Return [X, Y] of the center of cell containing provided text 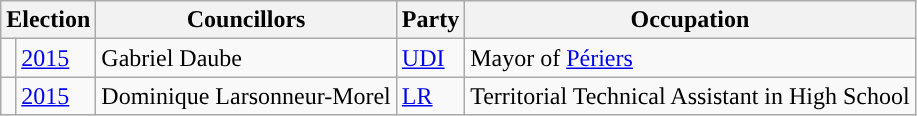
UDI [430, 58]
LR [430, 96]
Election [48, 20]
Mayor of Périers [690, 58]
Dominique Larsonneur-Morel [246, 96]
Councillors [246, 20]
Territorial Technical Assistant in High School [690, 96]
Party [430, 20]
Gabriel Daube [246, 58]
Occupation [690, 20]
